Return (x, y) of the center of cell containing provided text 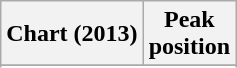
Chart (2013) (72, 34)
Peakposition (189, 34)
